Locate the cell with the specified text and output its [X, Y] center coordinate. 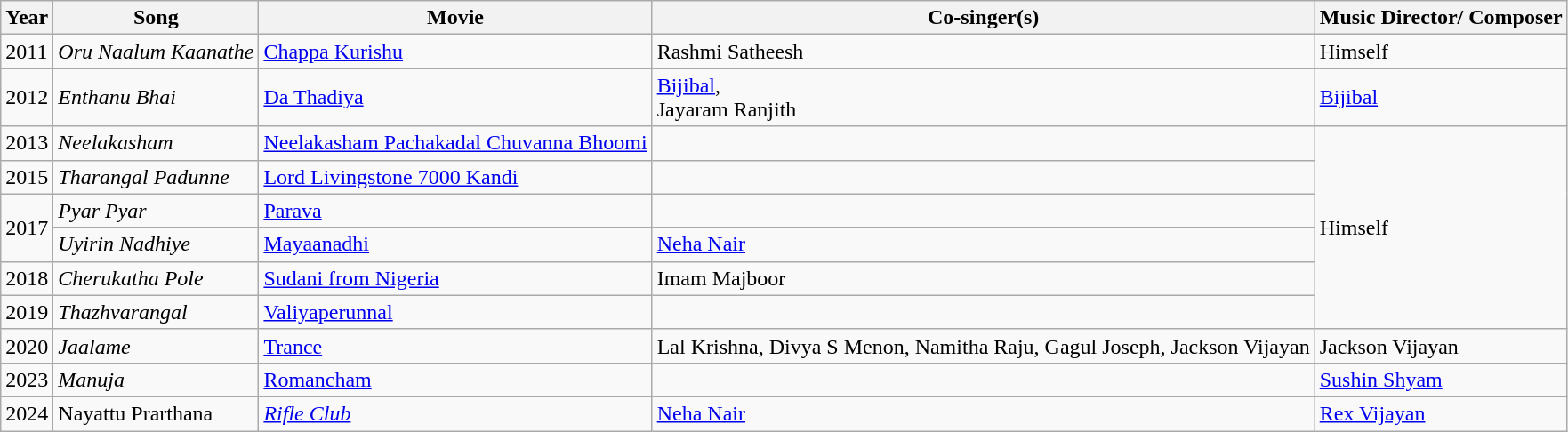
Da Thadiya [455, 98]
Music Director/ Composer [1441, 18]
Co-singer(s) [984, 18]
Pyar Pyar [157, 211]
Valiyaperunnal [455, 312]
2019 [27, 312]
Chappa Kurishu [455, 52]
Cherukatha Pole [157, 278]
Jaalame [157, 346]
2013 [27, 143]
Year [27, 18]
2011 [27, 52]
2020 [27, 346]
Parava [455, 211]
Song [157, 18]
Jackson Vijayan [1441, 346]
Manuja [157, 380]
2023 [27, 380]
Lord Livingstone 7000 Kandi [455, 177]
Movie [455, 18]
Bijibal,Jayaram Ranjith [984, 98]
Lal Krishna, Divya S Menon, Namitha Raju, Gagul Joseph, Jackson Vijayan [984, 346]
2017 [27, 228]
Rex Vijayan [1441, 413]
Thazhvarangal [157, 312]
Imam Majboor [984, 278]
Bijibal [1441, 98]
Rashmi Satheesh [984, 52]
Sudani from Nigeria [455, 278]
2015 [27, 177]
Enthanu Bhai [157, 98]
Oru Naalum Kaanathe [157, 52]
Sushin Shyam [1441, 380]
2012 [27, 98]
Rifle Club [455, 413]
Neelakasham Pachakadal Chuvanna Bhoomi [455, 143]
Romancham [455, 380]
Uyirin Nadhiye [157, 244]
Mayaanadhi [455, 244]
Neelakasham [157, 143]
2018 [27, 278]
2024 [27, 413]
Nayattu Prarthana [157, 413]
Tharangal Padunne [157, 177]
Trance [455, 346]
